Capture the cell that displays the provided text and extract its (x, y) central coordinate. 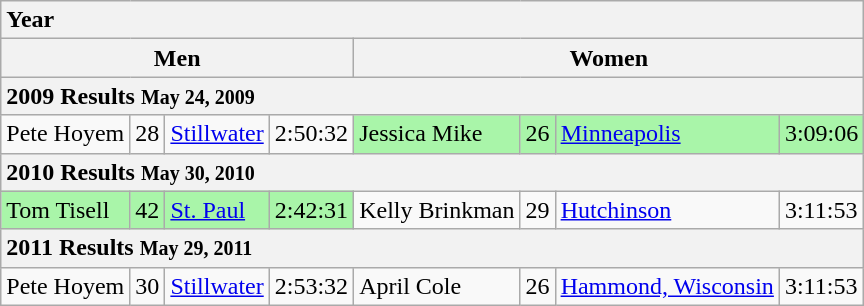
Hutchinson (667, 210)
2:50:32 (311, 134)
2009 Results May 24, 2009 (432, 96)
St. Paul (217, 210)
Hammond, Wisconsin (667, 286)
Men (178, 58)
April Cole (437, 286)
28 (148, 134)
Year (432, 20)
29 (538, 210)
2:53:32 (311, 286)
Women (609, 58)
2:42:31 (311, 210)
2010 Results May 30, 2010 (432, 172)
Tom Tisell (66, 210)
30 (148, 286)
2011 Results May 29, 2011 (432, 248)
42 (148, 210)
3:09:06 (821, 134)
Minneapolis (667, 134)
Kelly Brinkman (437, 210)
Jessica Mike (437, 134)
